Find where the given text appears and provide that cell's center as (X, Y) coordinate. 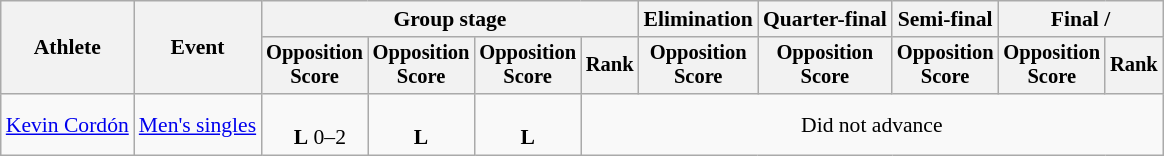
Did not advance (872, 124)
Elimination (698, 19)
Semi-final (946, 19)
Men's singles (198, 124)
Kevin Cordón (68, 124)
Athlete (68, 48)
Quarter-final (825, 19)
Event (198, 48)
Group stage (450, 19)
Final / (1080, 19)
L 0–2 (314, 124)
